Return the (X, Y) coordinate for the center point of the cell that contains the specified text.  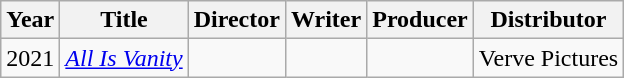
All Is Vanity (124, 58)
2021 (30, 58)
Verve Pictures (548, 58)
Producer (420, 20)
Title (124, 20)
Distributor (548, 20)
Year (30, 20)
Writer (326, 20)
Director (236, 20)
